From the cell containing the given text, extract its center point as [x, y] coordinate. 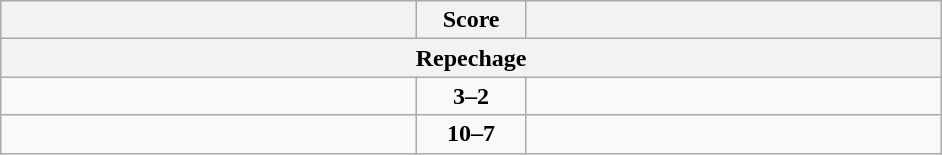
Repechage [472, 58]
10–7 [472, 134]
3–2 [472, 96]
Score [472, 20]
